Pinpoint the cell where the given text exists, returning its [x, y] midpoint coordinate. 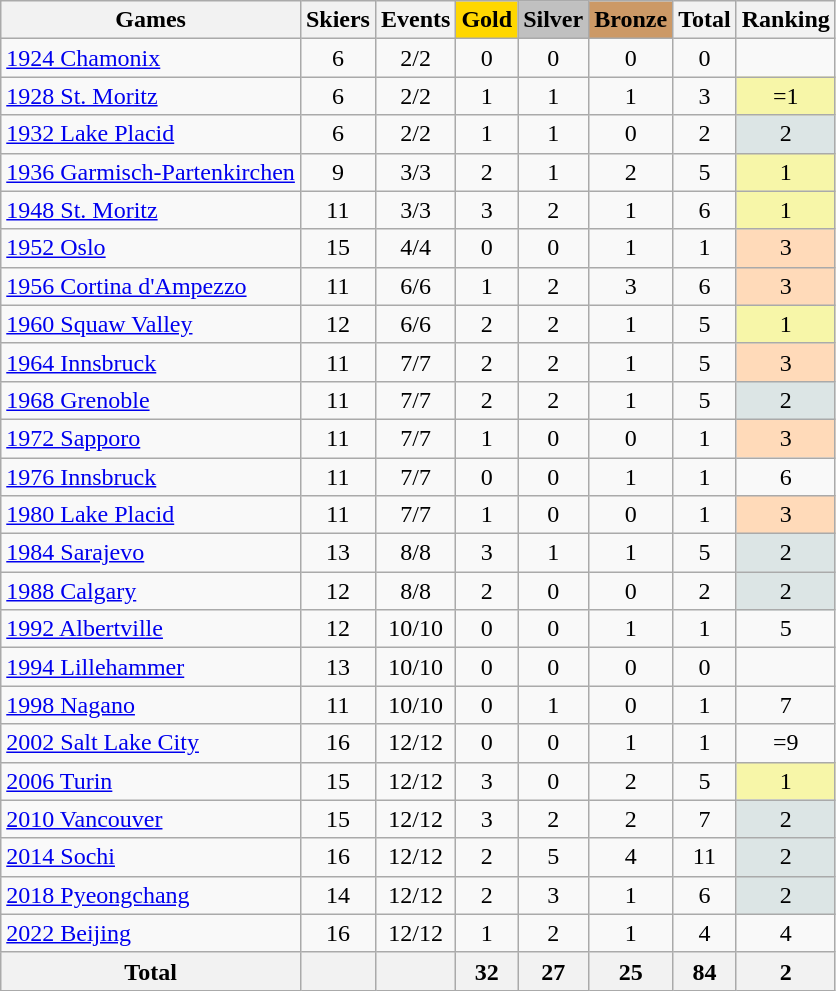
=1 [786, 96]
32 [487, 971]
Silver [554, 20]
1998 Nagano [151, 705]
1948 St. Moritz [151, 210]
2018 Pyeongchang [151, 895]
1992 Albertville [151, 629]
9 [338, 172]
=9 [786, 743]
2006 Turin [151, 781]
1980 Lake Placid [151, 515]
27 [554, 971]
Bronze [631, 20]
2010 Vancouver [151, 819]
1956 Cortina d'Ampezzo [151, 286]
2014 Sochi [151, 857]
Games [151, 20]
1936 Garmisch-Partenkirchen [151, 172]
1964 Innsbruck [151, 362]
2022 Beijing [151, 933]
1932 Lake Placid [151, 134]
4/4 [415, 248]
1988 Calgary [151, 591]
1994 Lillehammer [151, 667]
Gold [487, 20]
1968 Grenoble [151, 400]
1924 Chamonix [151, 58]
Events [415, 20]
14 [338, 895]
Skiers [338, 20]
1976 Innsbruck [151, 477]
1960 Squaw Valley [151, 324]
84 [705, 971]
1928 St. Moritz [151, 96]
25 [631, 971]
1972 Sapporo [151, 438]
Ranking [786, 20]
1984 Sarajevo [151, 553]
2002 Salt Lake City [151, 743]
1952 Oslo [151, 248]
